Determine the [X, Y] coordinate at the center of the cell enclosing the given text.  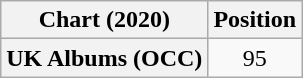
95 [255, 58]
Chart (2020) [104, 20]
UK Albums (OCC) [104, 58]
Position [255, 20]
